Scan for the cell matching the given text and deliver its [X, Y] coordinate at center. 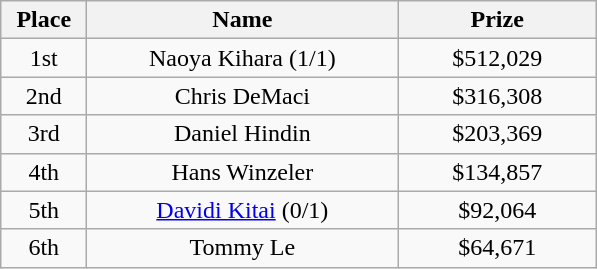
Place [44, 20]
Chris DeMaci [242, 96]
$316,308 [498, 96]
$203,369 [498, 134]
Prize [498, 20]
2nd [44, 96]
$92,064 [498, 210]
Naoya Kihara (1/1) [242, 58]
Name [242, 20]
$512,029 [498, 58]
$64,671 [498, 248]
Daniel Hindin [242, 134]
Hans Winzeler [242, 172]
5th [44, 210]
Davidi Kitai (0/1) [242, 210]
4th [44, 172]
$134,857 [498, 172]
6th [44, 248]
1st [44, 58]
3rd [44, 134]
Tommy Le [242, 248]
